Search for the cell housing the specified text and yield its (x, y) center coordinate. 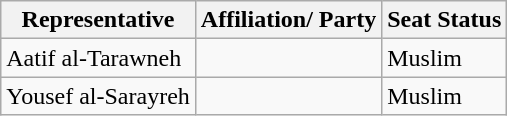
Representative (98, 20)
Aatif al-Tarawneh (98, 58)
Affiliation/ Party (288, 20)
Yousef al-Sarayreh (98, 96)
Seat Status (444, 20)
